Pinpoint the cell where the given text exists, returning its [x, y] midpoint coordinate. 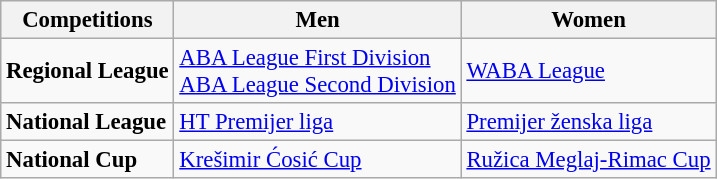
National League [88, 122]
Women [588, 20]
National Cup [88, 160]
Ružica Meglaj-Rimac Cup [588, 160]
Premijer ženska liga [588, 122]
Regional League [88, 72]
Competitions [88, 20]
Men [318, 20]
ABA League First DivisionABA League Second Division [318, 72]
Krešimir Ćosić Cup [318, 160]
HT Premijer liga [318, 122]
WABA League [588, 72]
